Determine the (X, Y) coordinate at the center of the cell enclosing the given text.  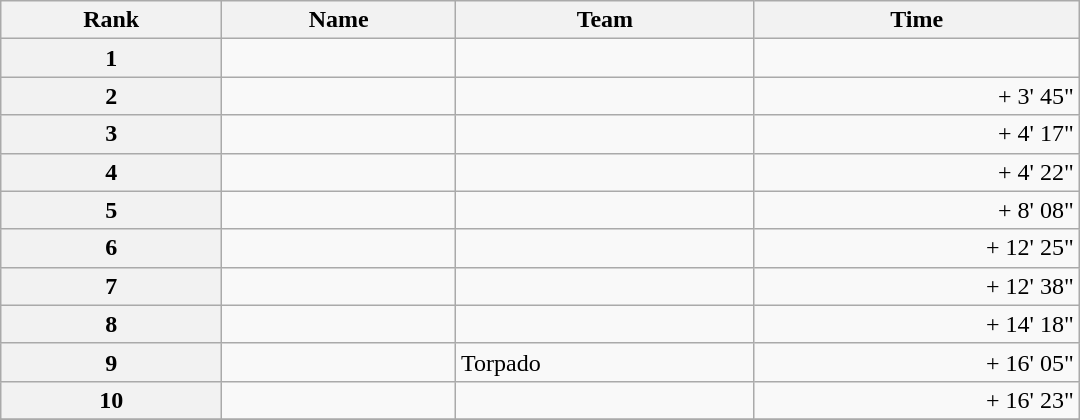
+ 16' 05" (916, 362)
+ 8' 08" (916, 210)
Rank (112, 20)
3 (112, 134)
2 (112, 96)
4 (112, 172)
+ 4' 17" (916, 134)
+ 14' 18" (916, 324)
8 (112, 324)
+ 12' 25" (916, 248)
+ 16' 23" (916, 400)
Time (916, 20)
+ 3' 45" (916, 96)
5 (112, 210)
9 (112, 362)
Torpado (606, 362)
1 (112, 58)
7 (112, 286)
Team (606, 20)
+ 12' 38" (916, 286)
6 (112, 248)
Name (339, 20)
+ 4' 22" (916, 172)
10 (112, 400)
